Capture the cell that displays the provided text and extract its [X, Y] central coordinate. 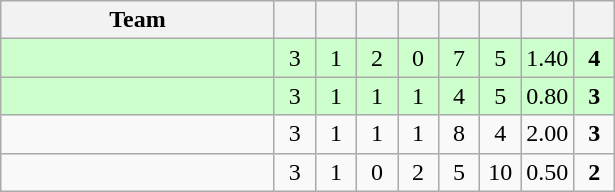
0.50 [548, 172]
1.40 [548, 58]
0.80 [548, 96]
10 [500, 172]
7 [460, 58]
2.00 [548, 134]
8 [460, 134]
Team [138, 20]
